Identify which cell holds the provided text, then report its [X, Y] central coordinate. 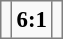
6:1 [32, 20]
